Find where the given text appears and provide that cell's center as (X, Y) coordinate. 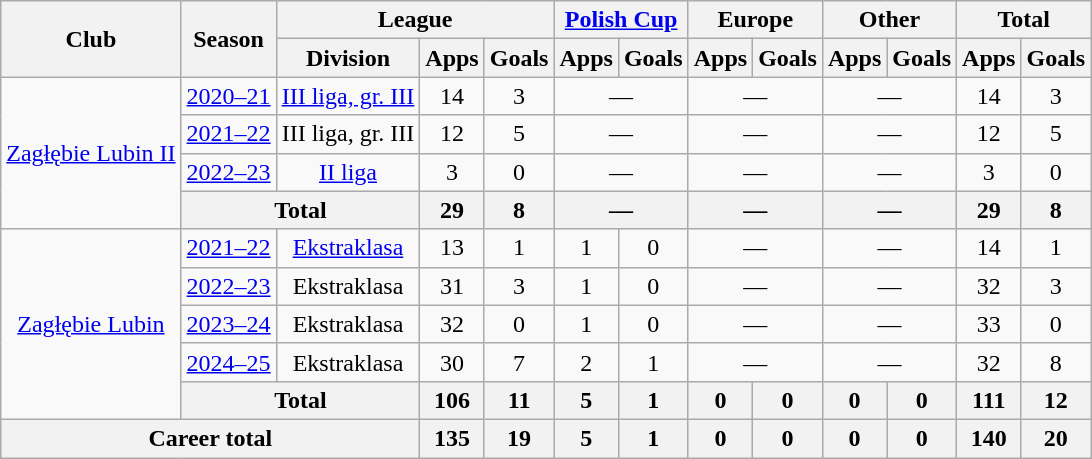
League (415, 20)
Career total (210, 438)
106 (452, 400)
31 (452, 286)
30 (452, 362)
33 (989, 324)
Zagłębie Lubin II (91, 153)
2023–24 (228, 324)
2020–21 (228, 96)
Zagłębie Lubin (91, 324)
II liga (348, 172)
19 (519, 438)
13 (452, 248)
7 (519, 362)
2 (586, 362)
Other (889, 20)
2024–25 (228, 362)
135 (452, 438)
Polish Cup (621, 20)
Division (348, 58)
140 (989, 438)
Club (91, 39)
11 (519, 400)
Season (228, 39)
Europe (755, 20)
111 (989, 400)
20 (1056, 438)
